Detect which cell encompasses the target text, then output its (X, Y) center coordinate. 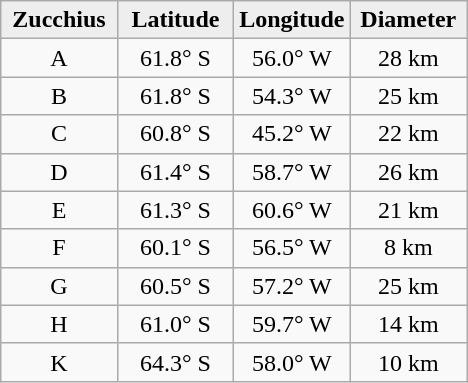
58.0° W (292, 362)
B (59, 96)
C (59, 134)
60.6° W (292, 210)
26 km (408, 172)
54.3° W (292, 96)
10 km (408, 362)
14 km (408, 324)
28 km (408, 58)
8 km (408, 248)
G (59, 286)
64.3° S (175, 362)
56.5° W (292, 248)
61.4° S (175, 172)
58.7° W (292, 172)
59.7° W (292, 324)
21 km (408, 210)
H (59, 324)
45.2° W (292, 134)
60.5° S (175, 286)
22 km (408, 134)
Zucchius (59, 20)
F (59, 248)
K (59, 362)
Latitude (175, 20)
D (59, 172)
60.8° S (175, 134)
A (59, 58)
Diameter (408, 20)
57.2° W (292, 286)
Longitude (292, 20)
60.1° S (175, 248)
E (59, 210)
56.0° W (292, 58)
61.3° S (175, 210)
61.0° S (175, 324)
